Extract the [x, y] coordinate from the center of the cell holding the provided text.  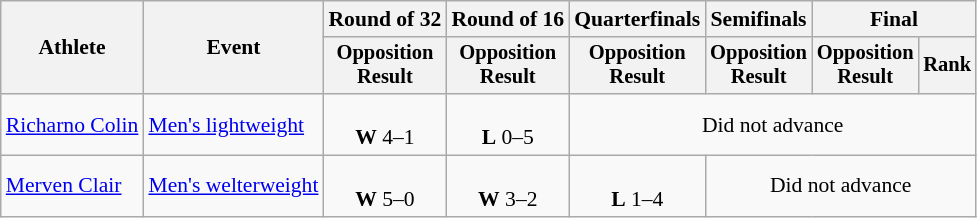
Round of 32 [384, 19]
W 3–2 [508, 186]
Men's lightweight [233, 124]
Final [894, 19]
Semifinals [758, 19]
L 1–4 [637, 186]
Event [233, 48]
Round of 16 [508, 19]
W 5–0 [384, 186]
W 4–1 [384, 124]
Rank [947, 66]
Merven Clair [72, 186]
Athlete [72, 48]
L 0–5 [508, 124]
Men's welterweight [233, 186]
Richarno Colin [72, 124]
Quarterfinals [637, 19]
